Determine the [X, Y] coordinate at the center of the cell enclosing the given text.  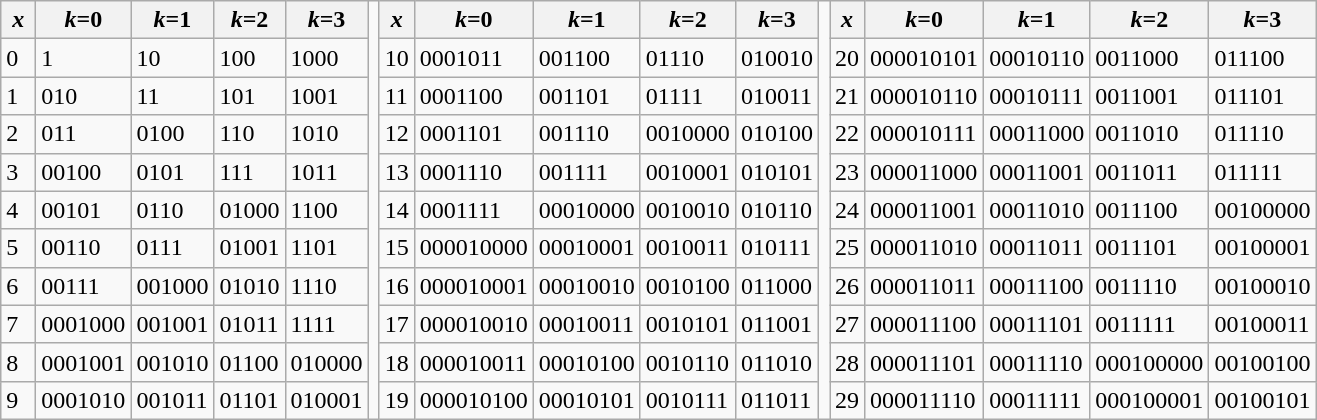
1000 [326, 58]
01010 [250, 286]
0011000 [1150, 58]
00100000 [1262, 210]
00011000 [1037, 134]
000100001 [1150, 400]
000010111 [924, 134]
6 [18, 286]
1001 [326, 96]
011 [84, 134]
000010110 [924, 96]
0100 [172, 134]
001010 [172, 362]
110 [250, 134]
0010000 [688, 134]
0001100 [474, 96]
010111 [776, 248]
010110 [776, 210]
011100 [1262, 58]
15 [396, 248]
000010100 [474, 400]
1101 [326, 248]
12 [396, 134]
001011 [172, 400]
00111 [84, 286]
21 [848, 96]
0001011 [474, 58]
0010001 [688, 172]
0001001 [84, 362]
9 [18, 400]
00100010 [1262, 286]
001000 [172, 286]
26 [848, 286]
2 [18, 134]
20 [848, 58]
00010001 [586, 248]
0110 [172, 210]
0010111 [688, 400]
0011101 [1150, 248]
010101 [776, 172]
000011001 [924, 210]
000011000 [924, 172]
011110 [1262, 134]
1010 [326, 134]
1110 [326, 286]
0010100 [688, 286]
00010100 [586, 362]
0011110 [1150, 286]
000011101 [924, 362]
010000 [326, 362]
000010001 [474, 286]
0011100 [1150, 210]
010011 [776, 96]
00100101 [1262, 400]
27 [848, 324]
0010101 [688, 324]
011001 [776, 324]
000011110 [924, 400]
00011010 [1037, 210]
0 [18, 58]
100 [250, 58]
000010000 [474, 248]
8 [18, 362]
1111 [326, 324]
16 [396, 286]
00100 [84, 172]
0011010 [1150, 134]
00011011 [1037, 248]
101 [250, 96]
13 [396, 172]
00010110 [1037, 58]
0111 [172, 248]
01111 [688, 96]
00100011 [1262, 324]
4 [18, 210]
24 [848, 210]
01100 [250, 362]
00010011 [586, 324]
00010101 [586, 400]
22 [848, 134]
0011011 [1150, 172]
0011001 [1150, 96]
28 [848, 362]
001001 [172, 324]
3 [18, 172]
00010010 [586, 286]
001111 [586, 172]
00011001 [1037, 172]
19 [396, 400]
010010 [776, 58]
0001000 [84, 324]
0010110 [688, 362]
0001101 [474, 134]
00101 [84, 210]
00011111 [1037, 400]
000011010 [924, 248]
0010011 [688, 248]
18 [396, 362]
00011110 [1037, 362]
010100 [776, 134]
5 [18, 248]
011101 [1262, 96]
0010010 [688, 210]
001101 [586, 96]
25 [848, 248]
011010 [776, 362]
29 [848, 400]
0101 [172, 172]
000011100 [924, 324]
17 [396, 324]
00010000 [586, 210]
011000 [776, 286]
01001 [250, 248]
7 [18, 324]
011111 [1262, 172]
111 [250, 172]
01011 [250, 324]
23 [848, 172]
00110 [84, 248]
01110 [688, 58]
010001 [326, 400]
000010101 [924, 58]
01101 [250, 400]
000010010 [474, 324]
010 [84, 96]
0001111 [474, 210]
00100100 [1262, 362]
000010011 [474, 362]
1100 [326, 210]
14 [396, 210]
000011011 [924, 286]
001100 [586, 58]
011011 [776, 400]
0011111 [1150, 324]
001110 [586, 134]
000100000 [1150, 362]
0001110 [474, 172]
00100001 [1262, 248]
1011 [326, 172]
00011100 [1037, 286]
00011101 [1037, 324]
01000 [250, 210]
00010111 [1037, 96]
0001010 [84, 400]
